Identify which cell holds the provided text, then report its (X, Y) central coordinate. 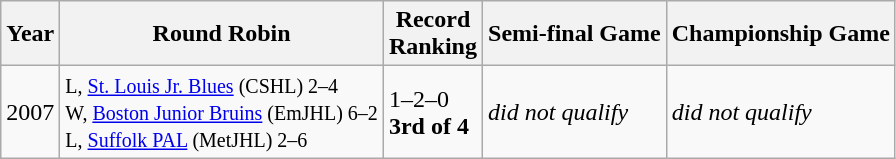
Championship Game (780, 34)
L, St. Louis Jr. Blues (CSHL) 2–4W, Boston Junior Bruins (EmJHL) 6–2L, Suffolk PAL (MetJHL) 2–6 (222, 112)
RecordRanking (432, 34)
Round Robin (222, 34)
2007 (30, 112)
Semi-final Game (575, 34)
Year (30, 34)
1–2–03rd of 4 (432, 112)
